For the text-containing cell, return its midpoint in (X, Y) coordinate format. 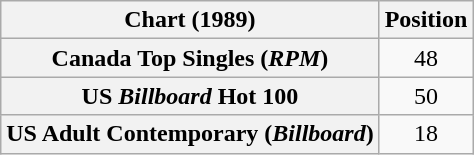
US Adult Contemporary (Billboard) (190, 134)
48 (426, 58)
18 (426, 134)
Position (426, 20)
Chart (1989) (190, 20)
50 (426, 96)
US Billboard Hot 100 (190, 96)
Canada Top Singles (RPM) (190, 58)
